Pinpoint the cell where the given text exists, returning its [x, y] midpoint coordinate. 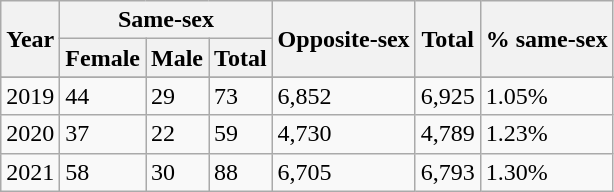
2021 [30, 172]
Female [103, 58]
6,925 [448, 96]
% same-sex [546, 39]
22 [178, 134]
30 [178, 172]
1.30% [546, 172]
1.23% [546, 134]
Male [178, 58]
37 [103, 134]
1.05% [546, 96]
Opposite-sex [344, 39]
Year [30, 39]
59 [241, 134]
44 [103, 96]
6,793 [448, 172]
29 [178, 96]
73 [241, 96]
2019 [30, 96]
4,789 [448, 134]
6,705 [344, 172]
Same-sex [166, 20]
58 [103, 172]
88 [241, 172]
4,730 [344, 134]
6,852 [344, 96]
2020 [30, 134]
